Return the (x, y) coordinate for the center point of the cell that contains the specified text.  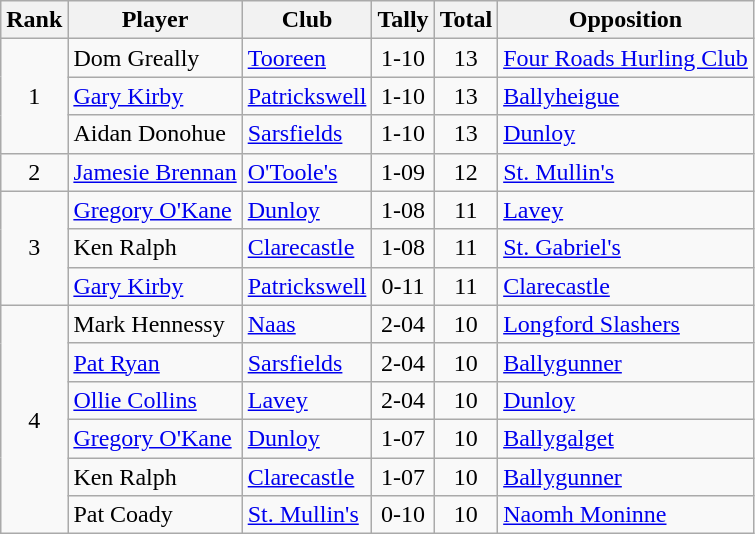
Club (307, 20)
Naas (307, 324)
Ballygalget (626, 438)
Naomh Moninne (626, 515)
Tally (403, 20)
1 (34, 96)
Jamesie Brennan (155, 172)
Aidan Donohue (155, 134)
Opposition (626, 20)
12 (466, 172)
Rank (34, 20)
0-11 (403, 286)
Four Roads Hurling Club (626, 58)
Player (155, 20)
Tooreen (307, 58)
0-10 (403, 515)
Pat Ryan (155, 362)
Ballyheigue (626, 96)
O'Toole's (307, 172)
Total (466, 20)
St. Gabriel's (626, 248)
Pat Coady (155, 515)
Ollie Collins (155, 400)
Longford Slashers (626, 324)
1-09 (403, 172)
4 (34, 419)
Dom Greally (155, 58)
2 (34, 172)
3 (34, 248)
Mark Hennessy (155, 324)
